Determine the (X, Y) coordinate at the center of the cell enclosing the given text.  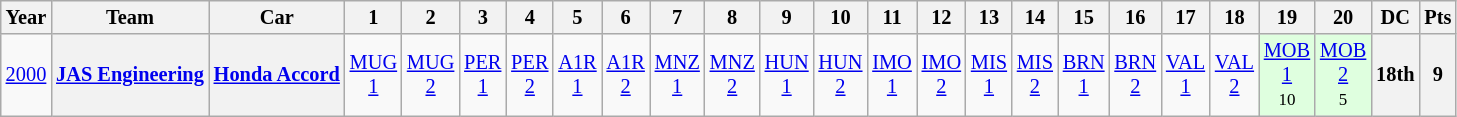
VAL2 (1234, 75)
14 (1035, 17)
HUN2 (841, 75)
2 (430, 17)
MNZ2 (732, 75)
MUG1 (374, 75)
5 (577, 17)
VAL1 (1186, 75)
18 (1234, 17)
DC (1395, 17)
11 (892, 17)
4 (530, 17)
Honda Accord (277, 75)
Year (26, 17)
IMO2 (942, 75)
MOB25 (1343, 75)
12 (942, 17)
JAS Engineering (130, 75)
HUN1 (787, 75)
3 (482, 17)
17 (1186, 17)
6 (626, 17)
MUG2 (430, 75)
BRN1 (1084, 75)
15 (1084, 17)
8 (732, 17)
MNZ1 (678, 75)
18th (1395, 75)
MOB110 (1287, 75)
7 (678, 17)
19 (1287, 17)
2000 (26, 75)
MIS1 (989, 75)
20 (1343, 17)
A1R2 (626, 75)
16 (1135, 17)
BRN2 (1135, 75)
Car (277, 17)
MIS2 (1035, 75)
1 (374, 17)
PER2 (530, 75)
PER1 (482, 75)
10 (841, 17)
Team (130, 17)
A1R1 (577, 75)
13 (989, 17)
IMO1 (892, 75)
Pts (1438, 17)
